For the text-containing cell, return its midpoint in [X, Y] coordinate format. 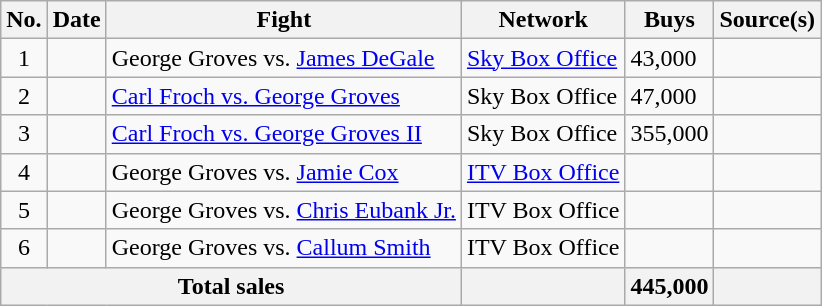
Total sales [232, 286]
Date [76, 20]
1 [24, 58]
43,000 [670, 58]
Fight [284, 20]
2 [24, 96]
355,000 [670, 134]
Buys [670, 20]
George Groves vs. James DeGale [284, 58]
Network [542, 20]
No. [24, 20]
47,000 [670, 96]
Carl Froch vs. George Groves II [284, 134]
4 [24, 172]
6 [24, 248]
Source(s) [768, 20]
3 [24, 134]
Carl Froch vs. George Groves [284, 96]
George Groves vs. Chris Eubank Jr. [284, 210]
445,000 [670, 286]
George Groves vs. Callum Smith [284, 248]
George Groves vs. Jamie Cox [284, 172]
5 [24, 210]
